Identify which cell holds the provided text, then report its (X, Y) central coordinate. 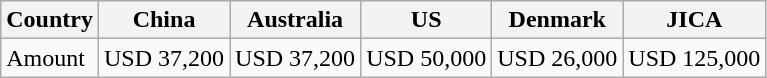
Country (50, 20)
US (426, 20)
USD 50,000 (426, 58)
Amount (50, 58)
USD 125,000 (694, 58)
Denmark (558, 20)
JICA (694, 20)
Australia (296, 20)
USD 26,000 (558, 58)
China (164, 20)
